Provide the [x, y] coordinate of the cell's center where the given text is located.  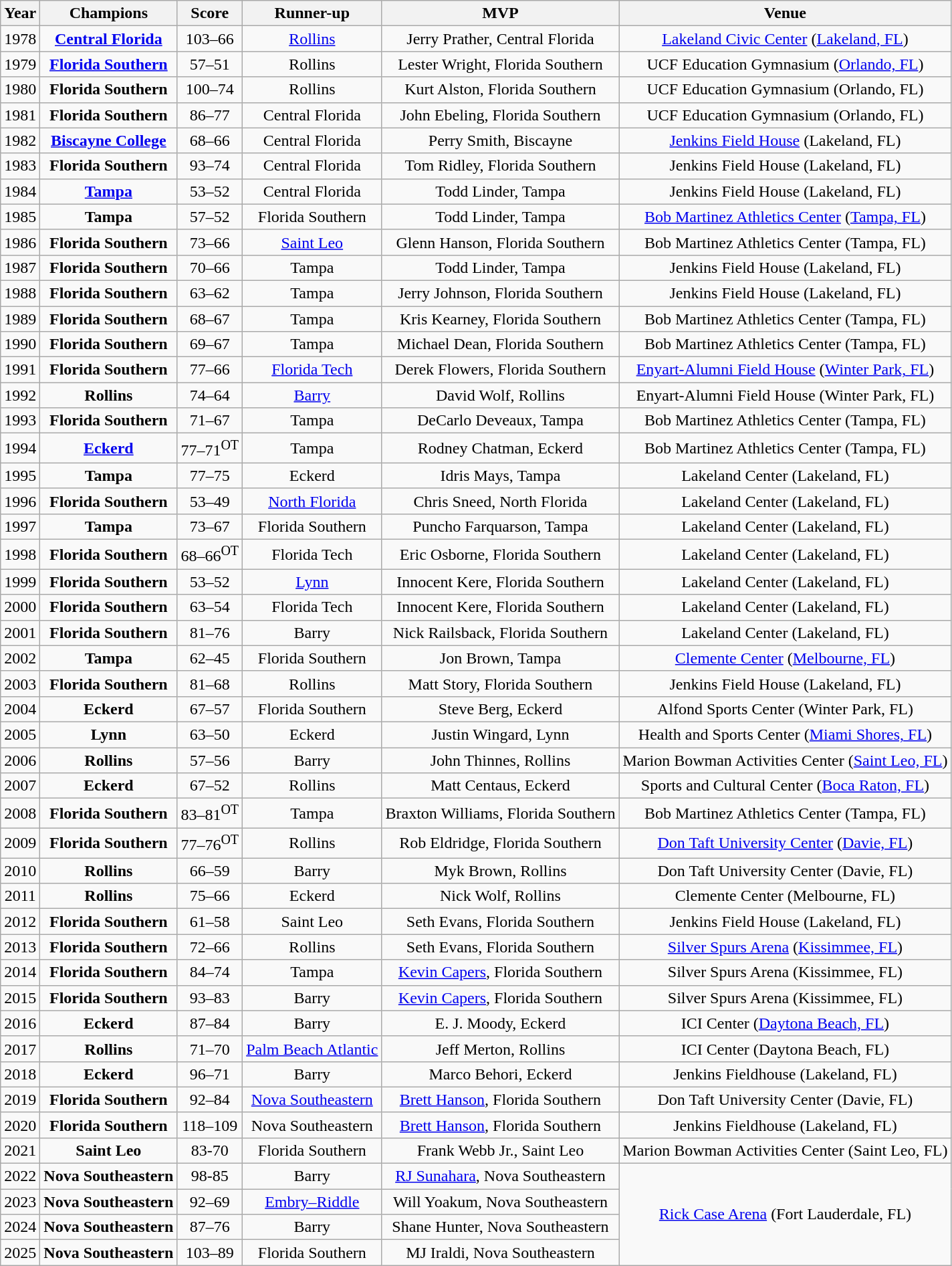
Perry Smith, Biscayne [500, 140]
77–71OT [210, 448]
74–64 [210, 395]
103–89 [210, 1253]
1992 [20, 395]
1983 [20, 166]
Shane Hunter, Nova Southeastern [500, 1227]
DeCarlo Deveaux, Tampa [500, 421]
1980 [20, 90]
61–58 [210, 922]
2014 [20, 972]
Health and Sports Center (Miami Shores, FL) [785, 734]
Idris Mays, Tampa [500, 476]
David Wolf, Rollins [500, 395]
1986 [20, 242]
Sports and Cultural Center (Boca Raton, FL) [785, 786]
1991 [20, 370]
1998 [20, 555]
Rob Eldridge, Florida Southern [500, 843]
Jon Brown, Tampa [500, 658]
69–67 [210, 344]
2000 [20, 607]
RJ Sunahara, Nova Southeastern [500, 1176]
57–56 [210, 760]
96–71 [210, 1074]
118–109 [210, 1125]
71–67 [210, 421]
Jerry Johnson, Florida Southern [500, 293]
Jeff Merton, Rollins [500, 1049]
Myk Brown, Rollins [500, 871]
62–45 [210, 658]
Matt Centaus, Eckerd [500, 786]
68–67 [210, 319]
Runner-up [312, 13]
Justin Wingard, Lynn [500, 734]
81–68 [210, 683]
2025 [20, 1253]
Kris Kearney, Florida Southern [500, 319]
1999 [20, 582]
63–54 [210, 607]
1997 [20, 526]
2005 [20, 734]
Braxton Williams, Florida Southern [500, 813]
Eric Osborne, Florida Southern [500, 555]
Tom Ridley, Florida Southern [500, 166]
Alfond Sports Center (Winter Park, FL) [785, 709]
Kurt Alston, Florida Southern [500, 90]
John Thinnes, Rollins [500, 760]
Score [210, 13]
Nick Wolf, Rollins [500, 896]
1994 [20, 448]
Matt Story, Florida Southern [500, 683]
100–74 [210, 90]
Glenn Hanson, Florida Southern [500, 242]
83–81OT [210, 813]
1988 [20, 293]
Puncho Farquarson, Tampa [500, 526]
Frank Webb Jr., Saint Leo [500, 1150]
67–52 [210, 786]
Chris Sneed, North Florida [500, 501]
87–84 [210, 1023]
75–66 [210, 896]
2013 [20, 947]
93–83 [210, 998]
Palm Beach Atlantic [312, 1049]
1978 [20, 39]
53–49 [210, 501]
77–75 [210, 476]
Lester Wright, Florida Southern [500, 64]
Lakeland Civic Center (Lakeland, FL) [785, 39]
2004 [20, 709]
68–66 [210, 140]
1987 [20, 268]
Rodney Chatman, Eckerd [500, 448]
57–51 [210, 64]
67–57 [210, 709]
2009 [20, 843]
North Florida [312, 501]
1990 [20, 344]
2016 [20, 1023]
Champions [108, 13]
MJ Iraldi, Nova Southeastern [500, 1253]
Embry–Riddle [312, 1202]
2017 [20, 1049]
1984 [20, 191]
103–66 [210, 39]
1989 [20, 319]
2012 [20, 922]
1981 [20, 115]
73–67 [210, 526]
1982 [20, 140]
83-70 [210, 1150]
1995 [20, 476]
72–66 [210, 947]
87–76 [210, 1227]
2021 [20, 1150]
66–59 [210, 871]
1993 [20, 421]
1985 [20, 217]
73–66 [210, 242]
2018 [20, 1074]
Derek Flowers, Florida Southern [500, 370]
2001 [20, 633]
2007 [20, 786]
2010 [20, 871]
57–52 [210, 217]
Jerry Prather, Central Florida [500, 39]
Steve Berg, Eckerd [500, 709]
Nick Railsback, Florida Southern [500, 633]
92–84 [210, 1099]
Rick Case Arena (Fort Lauderdale, FL) [785, 1215]
2006 [20, 760]
70–66 [210, 268]
93–74 [210, 166]
2003 [20, 683]
2022 [20, 1176]
63–50 [210, 734]
77–76OT [210, 843]
63–62 [210, 293]
2019 [20, 1099]
81–76 [210, 633]
Will Yoakum, Nova Southeastern [500, 1202]
77–66 [210, 370]
1979 [20, 64]
2024 [20, 1227]
MVP [500, 13]
2023 [20, 1202]
68–66OT [210, 555]
86–77 [210, 115]
98-85 [210, 1176]
Year [20, 13]
2008 [20, 813]
Venue [785, 13]
2002 [20, 658]
2020 [20, 1125]
E. J. Moody, Eckerd [500, 1023]
92–69 [210, 1202]
Biscayne College [108, 140]
John Ebeling, Florida Southern [500, 115]
1996 [20, 501]
Marco Behori, Eckerd [500, 1074]
71–70 [210, 1049]
84–74 [210, 972]
Michael Dean, Florida Southern [500, 344]
2015 [20, 998]
2011 [20, 896]
